Extract the [x, y] coordinate from the center of the cell holding the provided text.  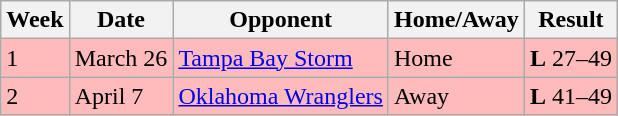
Home [456, 58]
Week [35, 20]
April 7 [121, 96]
Home/Away [456, 20]
L 27–49 [570, 58]
Away [456, 96]
Opponent [281, 20]
L 41–49 [570, 96]
March 26 [121, 58]
1 [35, 58]
2 [35, 96]
Tampa Bay Storm [281, 58]
Oklahoma Wranglers [281, 96]
Result [570, 20]
Date [121, 20]
